Identify which cell holds the provided text, then report its [X, Y] central coordinate. 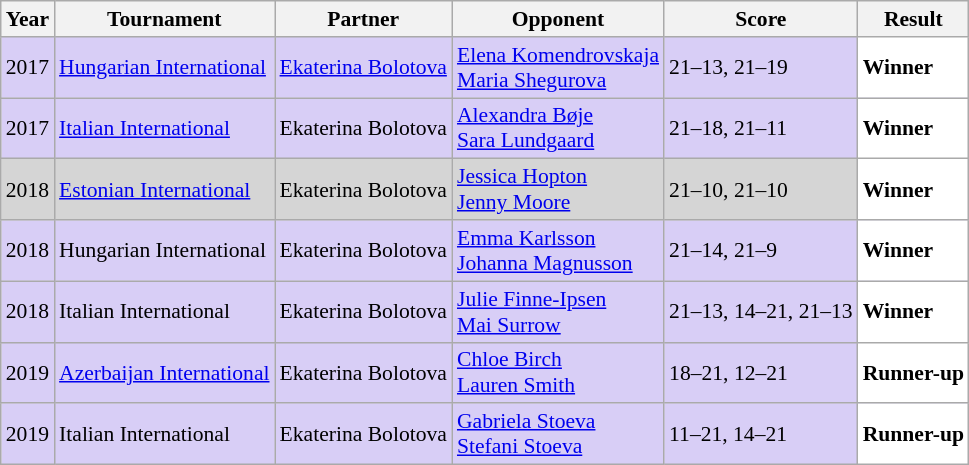
21–10, 21–10 [761, 190]
Elena Komendrovskaja Maria Shegurova [558, 68]
Result [914, 19]
Year [28, 19]
18–21, 12–21 [761, 372]
21–18, 21–11 [761, 128]
21–13, 21–19 [761, 68]
Opponent [558, 19]
Emma Karlsson Johanna Magnusson [558, 250]
11–21, 14–21 [761, 434]
Tournament [164, 19]
Jessica Hopton Jenny Moore [558, 190]
Alexandra Bøje Sara Lundgaard [558, 128]
21–14, 21–9 [761, 250]
Gabriela Stoeva Stefani Stoeva [558, 434]
Chloe Birch Lauren Smith [558, 372]
Score [761, 19]
Partner [364, 19]
Estonian International [164, 190]
21–13, 14–21, 21–13 [761, 312]
Julie Finne-Ipsen Mai Surrow [558, 312]
Azerbaijan International [164, 372]
